Provide the [X, Y] coordinate of the cell's center where the given text is located.  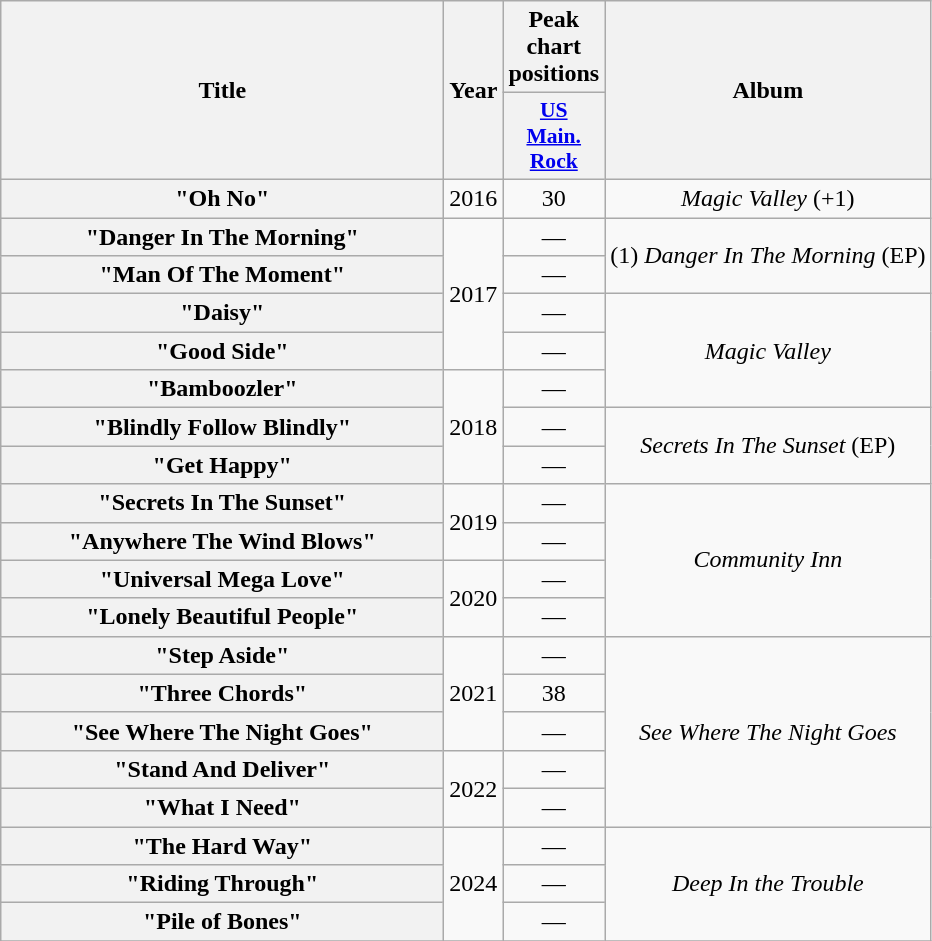
"See Where The Night Goes" [222, 731]
"Pile of Bones" [222, 922]
"Lonely Beautiful People" [222, 617]
2024 [474, 883]
"Man Of The Moment" [222, 275]
2019 [474, 522]
Album [768, 90]
Magic Valley (+1) [768, 198]
2018 [474, 427]
2021 [474, 693]
"What I Need" [222, 807]
2020 [474, 598]
(1) Danger In The Morning (EP) [768, 256]
2016 [474, 198]
"Three Chords" [222, 693]
Community Inn [768, 560]
"Oh No" [222, 198]
38 [554, 693]
"Secrets In The Sunset" [222, 503]
"Bamboozler" [222, 389]
2017 [474, 294]
"Danger In The Morning" [222, 237]
30 [554, 198]
USMain.Rock [554, 136]
2022 [474, 788]
"Blindly Follow Blindly" [222, 427]
Peak chart positions [554, 47]
"Good Side" [222, 351]
"Step Aside" [222, 655]
"Anywhere The Wind Blows" [222, 541]
"Riding Through" [222, 884]
See Where The Night Goes [768, 731]
Year [474, 90]
"The Hard Way" [222, 845]
"Stand And Deliver" [222, 769]
Title [222, 90]
Secrets In The Sunset (EP) [768, 446]
Deep In the Trouble [768, 883]
Magic Valley [768, 351]
"Universal Mega Love" [222, 579]
"Get Happy" [222, 465]
"Daisy" [222, 313]
